Pinpoint the cell where the given text exists, returning its [X, Y] midpoint coordinate. 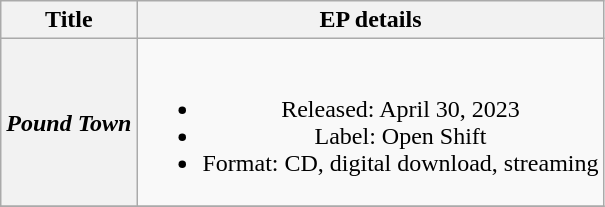
Title [69, 20]
EP details [370, 20]
Released: April 30, 2023Label: Open ShiftFormat: CD, digital download, streaming [370, 122]
Pound Town [69, 122]
